Find where the given text appears and provide that cell's center as [x, y] coordinate. 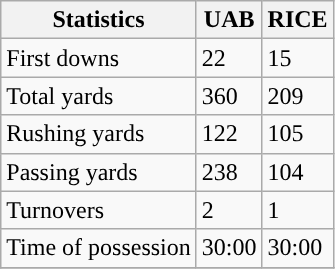
Rushing yards [99, 134]
209 [298, 96]
15 [298, 58]
122 [229, 134]
Passing yards [99, 172]
104 [298, 172]
1 [298, 210]
First downs [99, 58]
360 [229, 96]
Turnovers [99, 210]
UAB [229, 20]
22 [229, 58]
RICE [298, 20]
Time of possession [99, 248]
238 [229, 172]
105 [298, 134]
Total yards [99, 96]
2 [229, 210]
Statistics [99, 20]
